Scan for the cell matching the given text and deliver its (x, y) coordinate at center. 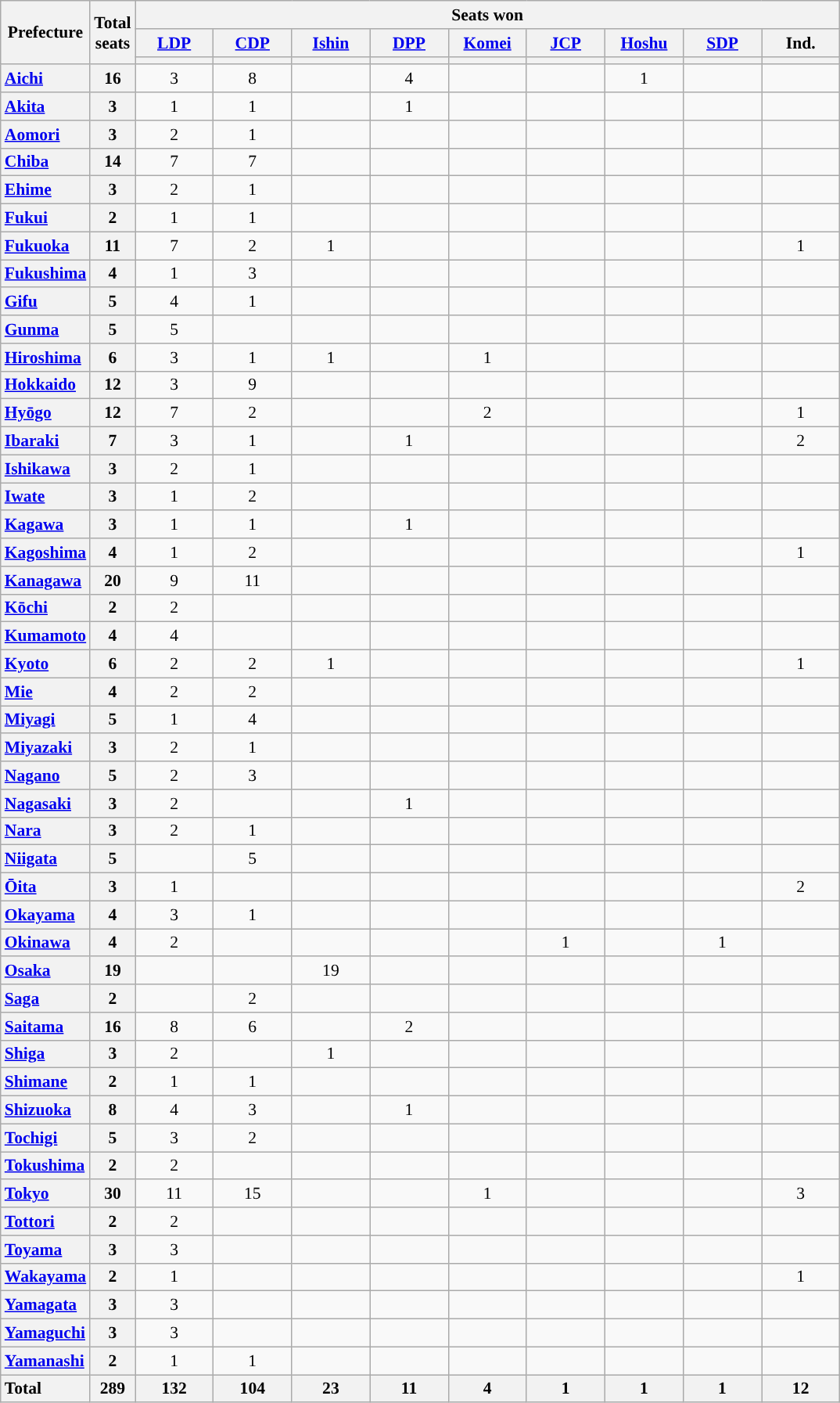
Shimane (45, 1082)
Nara (45, 831)
30 (113, 1194)
Aichi (45, 79)
Ehime (45, 190)
104 (253, 1389)
Hoshu (644, 43)
Gifu (45, 302)
CDP (253, 43)
SDP (722, 43)
Niigata (45, 859)
Yamagata (45, 1305)
Prefecture (45, 33)
Hyōgo (45, 413)
Miyazaki (45, 748)
Fukushima (45, 274)
Kagawa (45, 525)
Komei (487, 43)
15 (253, 1194)
Fukuoka (45, 246)
132 (174, 1389)
Mie (45, 692)
Tokyo (45, 1194)
Kagoshima (45, 552)
JCP (565, 43)
Saga (45, 998)
Shiga (45, 1054)
Shizuoka (45, 1110)
LDP (174, 43)
Saitama (45, 1027)
Aomori (45, 135)
Ind. (801, 43)
Tokushima (45, 1166)
Ishin (331, 43)
Fukui (45, 218)
14 (113, 162)
23 (331, 1389)
Okayama (45, 915)
Miyagi (45, 720)
DPP (409, 43)
Ibaraki (45, 441)
Nagano (45, 775)
Osaka (45, 971)
Tochigi (45, 1138)
Wakayama (45, 1277)
Total (45, 1389)
Okinawa (45, 943)
Hokkaido (45, 385)
Totalseats (113, 33)
Chiba (45, 162)
289 (113, 1389)
Yamaguchi (45, 1333)
Ōita (45, 887)
Kōchi (45, 608)
Kanagawa (45, 581)
Seats won (488, 15)
Toyama (45, 1250)
Akita (45, 106)
20 (113, 581)
Yamanashi (45, 1361)
Iwate (45, 497)
Hiroshima (45, 358)
Gunma (45, 329)
Ishikawa (45, 469)
Kumamoto (45, 636)
Kyoto (45, 664)
Nagasaki (45, 804)
Tottori (45, 1221)
